Determine the [X, Y] coordinate at the center of the cell enclosing the given text.  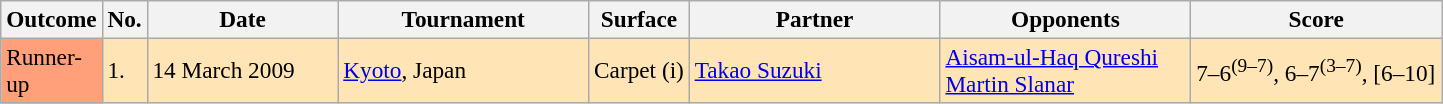
Date [242, 19]
Runner-up [52, 70]
14 March 2009 [242, 70]
Outcome [52, 19]
Tournament [464, 19]
1. [124, 70]
Partner [814, 19]
Carpet (i) [640, 70]
Kyoto, Japan [464, 70]
Takao Suzuki [814, 70]
Surface [640, 19]
7–6(9–7), 6–7(3–7), [6–10] [1316, 70]
No. [124, 19]
Score [1316, 19]
Aisam-ul-Haq Qureshi Martin Slanar [1066, 70]
Opponents [1066, 19]
